Return the [x, y] coordinate for the center point of the cell that contains the specified text.  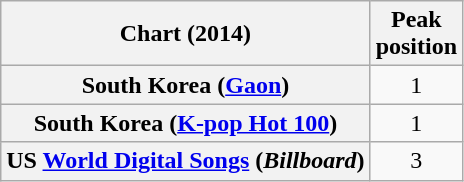
South Korea (Gaon) [186, 85]
3 [416, 161]
Peakposition [416, 34]
South Korea (K-pop Hot 100) [186, 123]
Chart (2014) [186, 34]
US World Digital Songs (Billboard) [186, 161]
